Pinpoint the cell where the given text exists, returning its [x, y] midpoint coordinate. 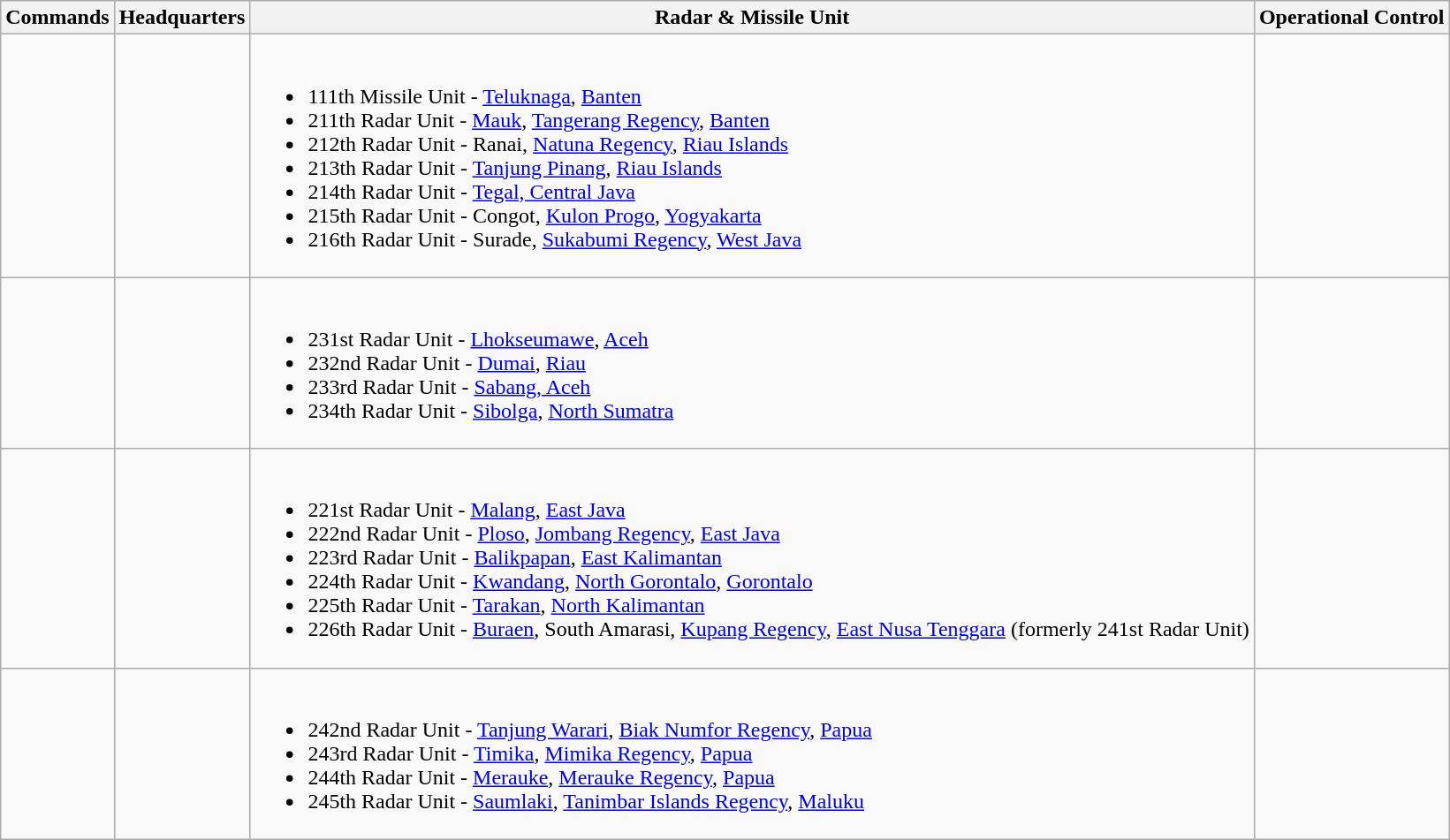
Headquarters [182, 18]
Operational Control [1352, 18]
Commands [57, 18]
231st Radar Unit - Lhokseumawe, Aceh232nd Radar Unit - Dumai, Riau233rd Radar Unit - Sabang, Aceh234th Radar Unit - Sibolga, North Sumatra [752, 363]
Radar & Missile Unit [752, 18]
